From the cell containing the given text, extract its center point as [x, y] coordinate. 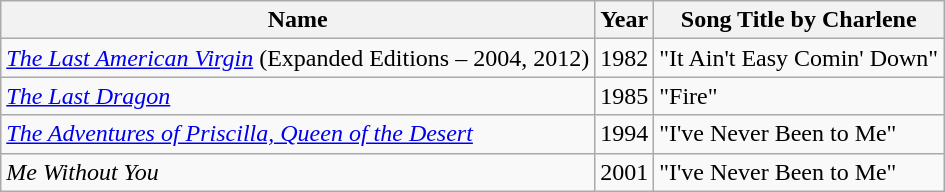
The Last American Virgin (Expanded Editions – 2004, 2012) [298, 58]
Song Title by Charlene [799, 20]
1985 [624, 96]
"Fire" [799, 96]
1982 [624, 58]
Year [624, 20]
"It Ain't Easy Comin' Down" [799, 58]
The Adventures of Priscilla, Queen of the Desert [298, 134]
2001 [624, 172]
Me Without You [298, 172]
Name [298, 20]
The Last Dragon [298, 96]
1994 [624, 134]
